Determine the (X, Y) coordinate at the center of the cell enclosing the given text.  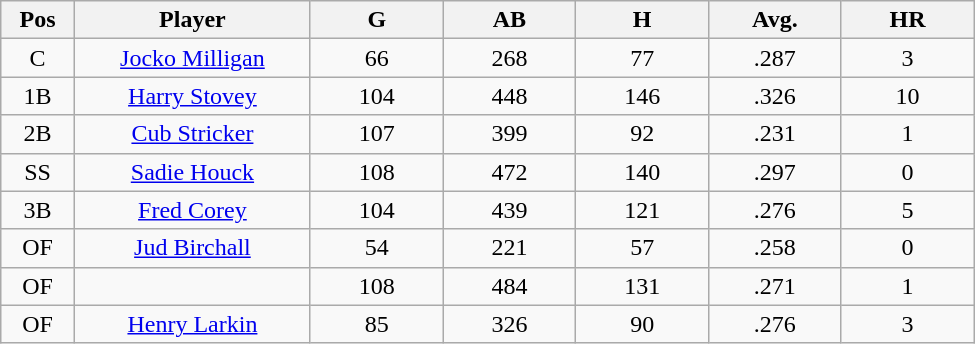
.287 (776, 58)
AB (510, 20)
54 (376, 248)
Fred Corey (192, 210)
H (642, 20)
Avg. (776, 20)
Jud Birchall (192, 248)
146 (642, 96)
326 (510, 324)
448 (510, 96)
Cub Stricker (192, 134)
.326 (776, 96)
85 (376, 324)
G (376, 20)
5 (908, 210)
77 (642, 58)
121 (642, 210)
C (38, 58)
10 (908, 96)
2B (38, 134)
221 (510, 248)
Sadie Houck (192, 172)
268 (510, 58)
92 (642, 134)
Harry Stovey (192, 96)
.297 (776, 172)
90 (642, 324)
472 (510, 172)
HR (908, 20)
Jocko Milligan (192, 58)
484 (510, 286)
Pos (38, 20)
66 (376, 58)
439 (510, 210)
.231 (776, 134)
57 (642, 248)
107 (376, 134)
.258 (776, 248)
1B (38, 96)
Henry Larkin (192, 324)
399 (510, 134)
SS (38, 172)
Player (192, 20)
131 (642, 286)
3B (38, 210)
140 (642, 172)
.271 (776, 286)
